Provide the (X, Y) coordinate of the cell's center where the given text is located.  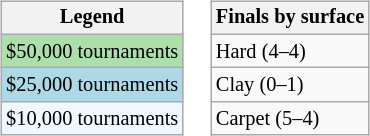
Legend (92, 18)
$25,000 tournaments (92, 85)
Carpet (5–4) (290, 119)
$50,000 tournaments (92, 51)
Clay (0–1) (290, 85)
$10,000 tournaments (92, 119)
Finals by surface (290, 18)
Hard (4–4) (290, 51)
